Return the (x, y) coordinate for the center point of the cell that contains the specified text.  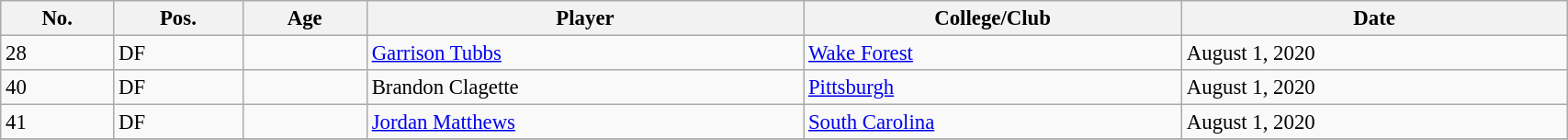
Jordan Matthews (584, 122)
Garrison Tubbs (584, 53)
College/Club (993, 18)
Brandon Clagette (584, 87)
Age (305, 18)
Pittsburgh (993, 87)
Player (584, 18)
No. (57, 18)
Wake Forest (993, 53)
Pos. (178, 18)
28 (57, 53)
South Carolina (993, 122)
41 (57, 122)
40 (57, 87)
Date (1374, 18)
